Determine the (x, y) coordinate at the center of the cell enclosing the given text.  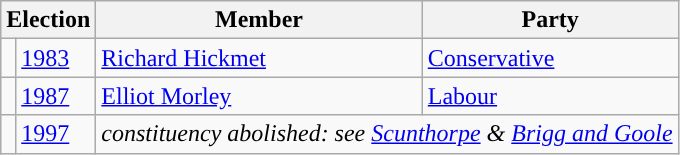
Labour (550, 96)
Member (259, 20)
constituency abolished: see Scunthorpe & Brigg and Goole (387, 134)
Conservative (550, 58)
1987 (56, 96)
Party (550, 20)
1983 (56, 58)
1997 (56, 134)
Elliot Morley (259, 96)
Election (48, 20)
Richard Hickmet (259, 58)
